Identify which cell holds the provided text, then report its (x, y) central coordinate. 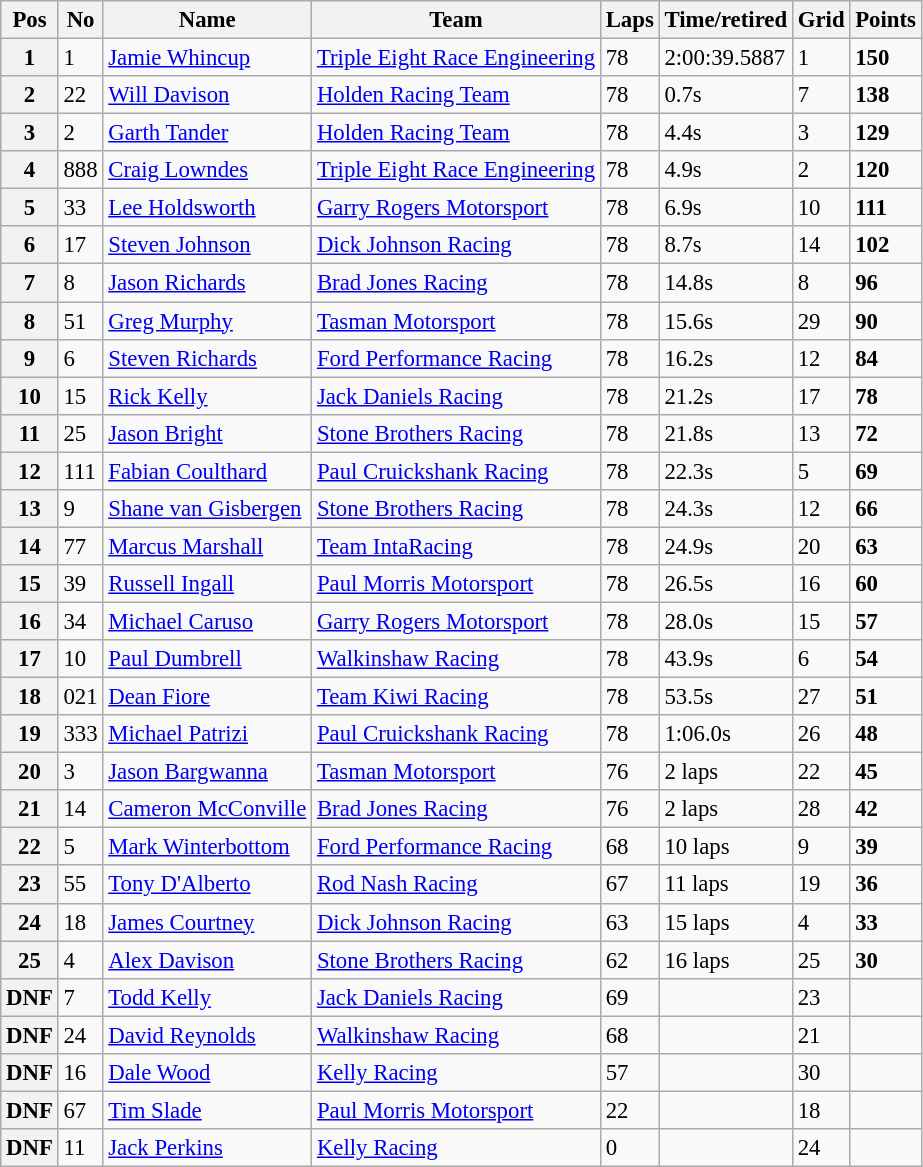
Tony D'Alberto (208, 885)
Name (208, 20)
Cameron McConville (208, 809)
4.4s (726, 133)
Pos (30, 20)
Michael Caruso (208, 621)
Mark Winterbottom (208, 847)
Marcus Marshall (208, 546)
77 (80, 546)
0 (630, 1148)
Rick Kelly (208, 396)
Michael Patrizi (208, 734)
120 (886, 170)
Jason Richards (208, 283)
021 (80, 697)
Jack Perkins (208, 1148)
21.2s (726, 396)
2:00:39.5887 (726, 58)
Rod Nash Racing (456, 885)
8.7s (726, 245)
No (80, 20)
6.9s (726, 208)
Shane van Gisbergen (208, 509)
22.3s (726, 471)
Jason Bargwanna (208, 772)
29 (820, 321)
24.3s (726, 509)
Russell Ingall (208, 584)
Points (886, 20)
Jason Bright (208, 433)
62 (630, 960)
54 (886, 659)
28 (820, 809)
Alex Davison (208, 960)
Time/retired (726, 20)
Grid (820, 20)
Greg Murphy (208, 321)
10 laps (726, 847)
David Reynolds (208, 1035)
Team Kiwi Racing (456, 697)
16 laps (726, 960)
45 (886, 772)
15 laps (726, 922)
0.7s (726, 95)
4.9s (726, 170)
138 (886, 95)
1:06.0s (726, 734)
Garth Tander (208, 133)
66 (886, 509)
Paul Dumbrell (208, 659)
90 (886, 321)
26.5s (726, 584)
James Courtney (208, 922)
36 (886, 885)
26 (820, 734)
42 (886, 809)
Team IntaRacing (456, 546)
Todd Kelly (208, 997)
11 laps (726, 885)
43.9s (726, 659)
34 (80, 621)
27 (820, 697)
Tim Slade (208, 1110)
Laps (630, 20)
102 (886, 245)
14.8s (726, 283)
888 (80, 170)
Dale Wood (208, 1073)
84 (886, 358)
21.8s (726, 433)
Dean Fiore (208, 697)
96 (886, 283)
16.2s (726, 358)
60 (886, 584)
Fabian Coulthard (208, 471)
55 (80, 885)
129 (886, 133)
Will Davison (208, 95)
48 (886, 734)
Lee Holdsworth (208, 208)
Craig Lowndes (208, 170)
53.5s (726, 697)
333 (80, 734)
72 (886, 433)
Jamie Whincup (208, 58)
28.0s (726, 621)
Team (456, 20)
150 (886, 58)
24.9s (726, 546)
15.6s (726, 321)
Steven Johnson (208, 245)
Steven Richards (208, 358)
